Return the [X, Y] coordinate for the center point of the cell that contains the specified text.  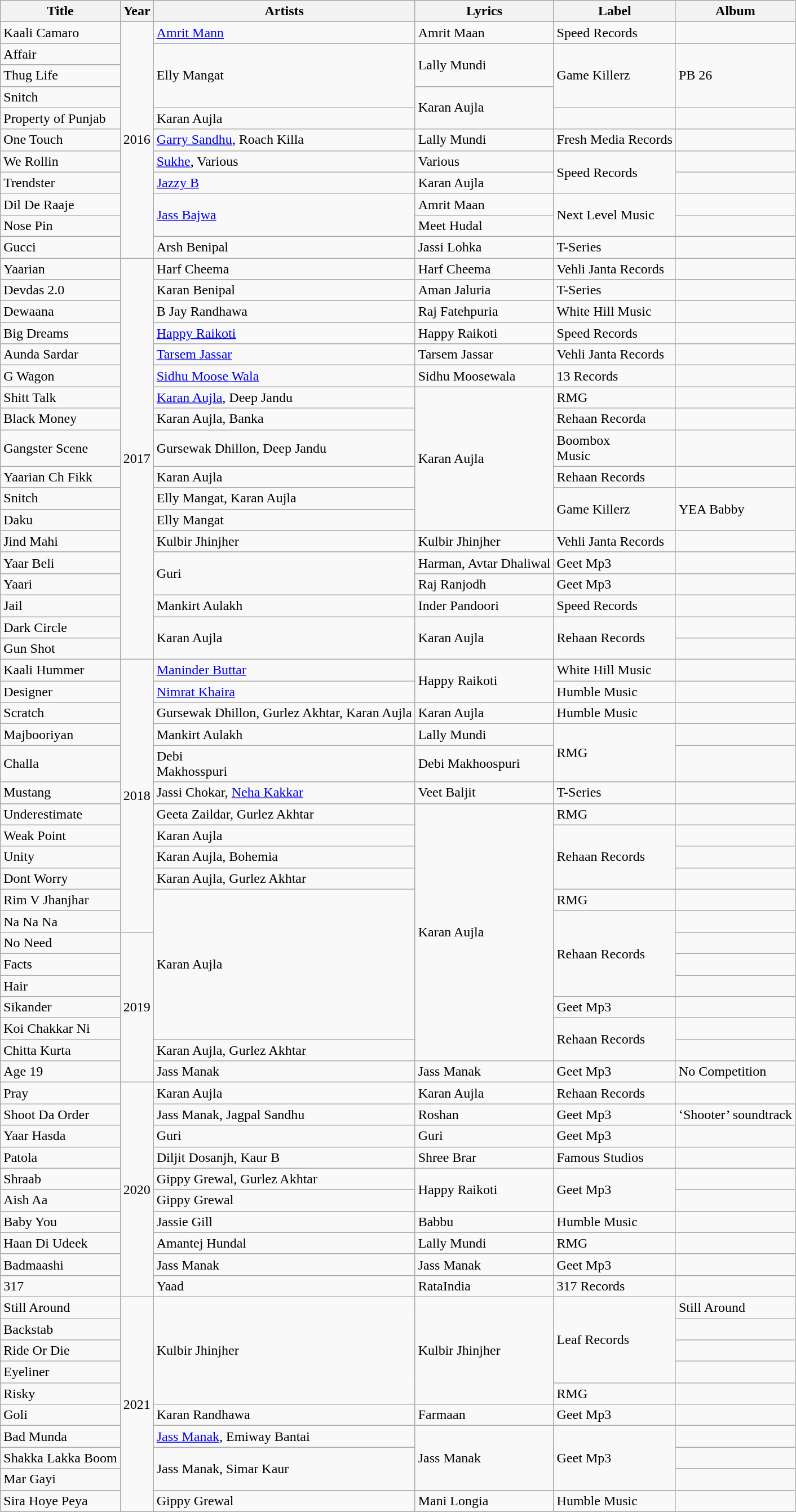
2016 [136, 140]
Patola [60, 1157]
Dil De Raaje [60, 204]
DebiMakhosspuri [284, 763]
Geeta Zaildar, Gurlez Akhtar [284, 814]
Meet Hudal [484, 226]
Na Na Na [60, 921]
Next Level Music [614, 215]
Gippy Grewal, Gurlez Akhtar [284, 1179]
Haan Di Udeek [60, 1243]
Backstab [60, 1329]
Chitta Kurta [60, 1050]
Thug Life [60, 76]
Yaad [284, 1286]
Harman, Avtar Dhaliwal [484, 563]
Sikander [60, 1007]
Shitt Talk [60, 397]
Sira Hoye Peya [60, 1501]
Facts [60, 964]
Jassi Lohka [484, 247]
Amrit Mann [284, 33]
Jail [60, 605]
Baby You [60, 1222]
Ride Or Die [60, 1351]
Raj Fatehpuria [484, 312]
Designer [60, 692]
Karan Aujla, Deep Jandu [284, 397]
Amantej Hundal [284, 1243]
Jazzy B [284, 183]
Jind Mahi [60, 541]
Rim V Jhanjhar [60, 900]
Shraab [60, 1179]
2020 [136, 1190]
Majbooriyan [60, 735]
Aunda Sardar [60, 355]
Black Money [60, 419]
We Rollin [60, 161]
2021 [136, 1404]
Karan Benipal [284, 290]
Sidhu Moose Wala [284, 376]
Artists [284, 11]
Daku [60, 520]
Rehaan Recorda [614, 419]
Shree Brar [484, 1157]
Raj Ranjodh [484, 584]
Inder Pandoori [484, 605]
Property of Punjab [60, 118]
Year [136, 11]
Jass Manak, Emiway Bantai [284, 1436]
Gucci [60, 247]
Big Dreams [60, 333]
Koi Chakkar Ni [60, 1029]
Underestimate [60, 814]
Goli [60, 1415]
Nimrat Khaira [284, 692]
Gursewak Dhillon, Deep Jandu [284, 448]
Album [735, 11]
Leaf Records [614, 1339]
YEA Babby [735, 509]
Karan Randhawa [284, 1415]
Elly Mangat, Karan Aujla [284, 498]
Famous Studios [614, 1157]
Label [614, 11]
Eyeliner [60, 1372]
No Need [60, 943]
Risky [60, 1394]
RataIndia [484, 1286]
Yaar Hasda [60, 1136]
Jass Manak, Jagpal Sandhu [284, 1115]
Mar Gayi [60, 1479]
Debi Makhoospuri [484, 763]
Sukhe, Various [284, 161]
Babbu [484, 1222]
No Competition [735, 1072]
Shakka Lakka Boom [60, 1458]
Sidhu Moosewala [484, 376]
Jass Manak, Simar Kaur [284, 1469]
Kaali Camaro [60, 33]
Fresh Media Records [614, 140]
Gangster Scene [60, 448]
One Touch [60, 140]
Devdas 2.0 [60, 290]
Scratch [60, 713]
Aish Aa [60, 1200]
Mani Longia [484, 1501]
2018 [136, 796]
Veet Baljit [484, 793]
317 Records [614, 1286]
BoomboxMusic [614, 448]
Unity [60, 857]
Title [60, 11]
Various [484, 161]
Age 19 [60, 1072]
G Wagon [60, 376]
Challa [60, 763]
Farmaan [484, 1415]
Jassi Chokar, Neha Kakkar [284, 793]
Dark Circle [60, 627]
Garry Sandhu, Roach Killa [284, 140]
Affair [60, 54]
13 Records [614, 376]
Gursewak Dhillon, Gurlez Akhtar, Karan Aujla [284, 713]
Mustang [60, 793]
Arsh Benipal [284, 247]
Bad Munda [60, 1436]
Trendster [60, 183]
Dewaana [60, 312]
Aman Jaluria [484, 290]
Jass Bajwa [284, 215]
Maninder Buttar [284, 670]
Karan Aujla, Bohemia [284, 857]
Diljit Dosanjh, Kaur B [284, 1157]
‘Shooter’ soundtrack [735, 1115]
B Jay Randhawa [284, 312]
Yaarian Ch Fikk [60, 477]
Kaali Hummer [60, 670]
Dont Worry [60, 878]
Shoot Da Order [60, 1115]
Weak Point [60, 835]
Hair [60, 986]
2019 [136, 1007]
Jassie Gill [284, 1222]
Badmaashi [60, 1265]
Lyrics [484, 11]
Karan Aujla, Banka [284, 419]
Gun Shot [60, 649]
Yaari [60, 584]
Pray [60, 1093]
PB 26 [735, 76]
Yaar Beli [60, 563]
2017 [136, 459]
Nose Pin [60, 226]
Yaarian [60, 269]
317 [60, 1286]
Roshan [484, 1115]
